Capture the cell that displays the provided text and extract its (x, y) central coordinate. 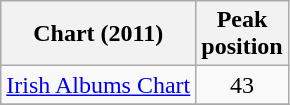
Peakposition (242, 34)
Irish Albums Chart (98, 85)
43 (242, 85)
Chart (2011) (98, 34)
